Scan for the cell matching the given text and deliver its (X, Y) coordinate at center. 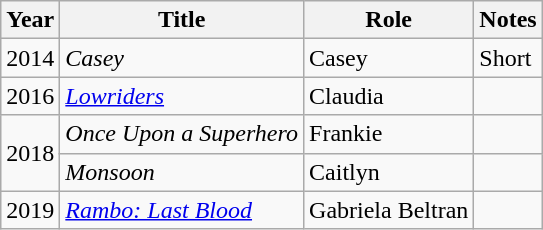
Lowriders (182, 96)
Rambo: Last Blood (182, 210)
Once Upon a Superhero (182, 134)
Monsoon (182, 172)
Year (30, 20)
Role (389, 20)
Short (508, 58)
2018 (30, 153)
Title (182, 20)
2019 (30, 210)
Gabriela Beltran (389, 210)
2016 (30, 96)
Notes (508, 20)
2014 (30, 58)
Claudia (389, 96)
Caitlyn (389, 172)
Frankie (389, 134)
